Output the [X, Y] coordinate of the center of the cell containing the given text.  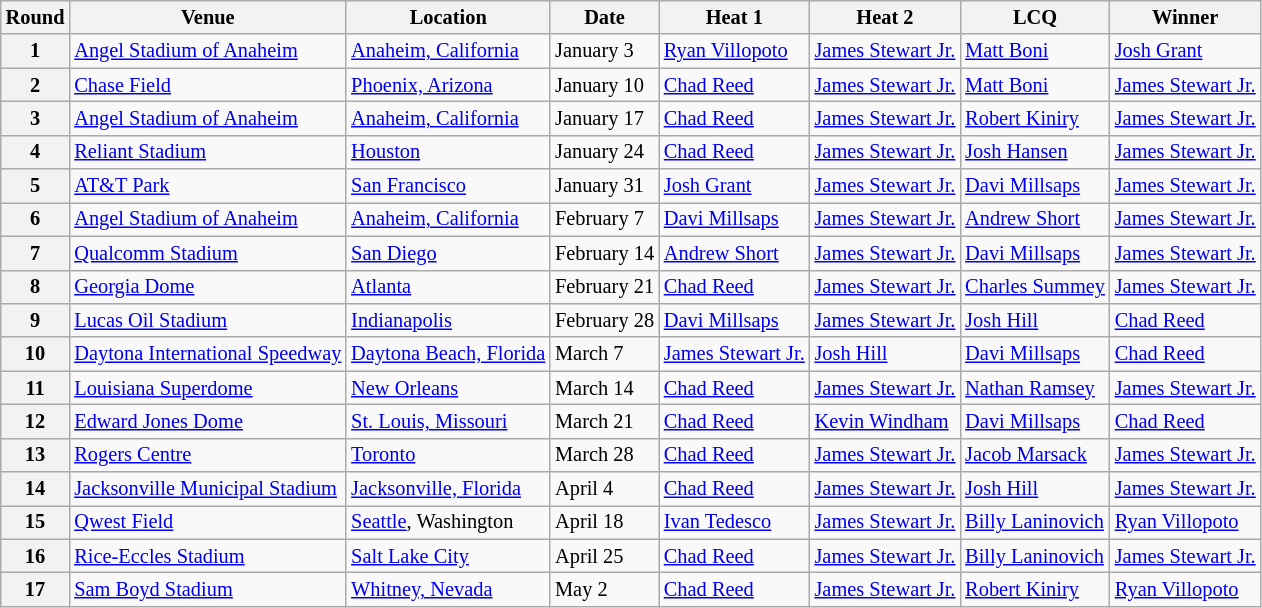
Indianapolis [448, 320]
LCQ [1035, 17]
1 [36, 51]
February 28 [604, 320]
San Francisco [448, 186]
14 [36, 489]
AT&T Park [208, 186]
Nathan Ramsey [1035, 388]
15 [36, 522]
Atlanta [448, 287]
San Diego [448, 253]
April 18 [604, 522]
13 [36, 455]
9 [36, 320]
Sam Boyd Stadium [208, 589]
Ivan Tedesco [734, 522]
Reliant Stadium [208, 152]
10 [36, 354]
Daytona Beach, Florida [448, 354]
Houston [448, 152]
Date [604, 17]
Qwest Field [208, 522]
April 4 [604, 489]
3 [36, 118]
January 31 [604, 186]
4 [36, 152]
Round [36, 17]
17 [36, 589]
Jacob Marsack [1035, 455]
March 7 [604, 354]
8 [36, 287]
Chase Field [208, 85]
Rogers Centre [208, 455]
Heat 2 [886, 17]
Phoenix, Arizona [448, 85]
February 14 [604, 253]
Location [448, 17]
16 [36, 556]
Josh Hansen [1035, 152]
January 3 [604, 51]
March 14 [604, 388]
Qualcomm Stadium [208, 253]
Salt Lake City [448, 556]
January 10 [604, 85]
February 7 [604, 219]
April 25 [604, 556]
12 [36, 421]
Edward Jones Dome [208, 421]
Seattle, Washington [448, 522]
March 21 [604, 421]
Winner [1186, 17]
6 [36, 219]
March 28 [604, 455]
5 [36, 186]
11 [36, 388]
2 [36, 85]
February 21 [604, 287]
May 2 [604, 589]
Jacksonville, Florida [448, 489]
St. Louis, Missouri [448, 421]
Daytona International Speedway [208, 354]
Lucas Oil Stadium [208, 320]
New Orleans [448, 388]
January 24 [604, 152]
7 [36, 253]
Jacksonville Municipal Stadium [208, 489]
Kevin Windham [886, 421]
Georgia Dome [208, 287]
Charles Summey [1035, 287]
Venue [208, 17]
Rice-Eccles Stadium [208, 556]
Toronto [448, 455]
Heat 1 [734, 17]
January 17 [604, 118]
Whitney, Nevada [448, 589]
Louisiana Superdome [208, 388]
